Scan for the cell matching the given text and deliver its [x, y] coordinate at center. 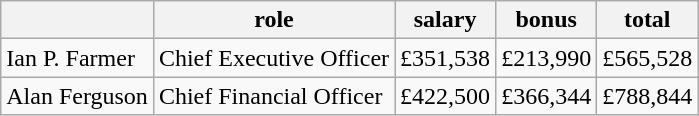
£422,500 [446, 96]
£788,844 [648, 96]
Chief Executive Officer [274, 58]
salary [446, 20]
£351,538 [446, 58]
£366,344 [546, 96]
bonus [546, 20]
Chief Financial Officer [274, 96]
Alan Ferguson [78, 96]
role [274, 20]
£213,990 [546, 58]
£565,528 [648, 58]
total [648, 20]
Ian P. Farmer [78, 58]
